Locate the cell with the specified text and output its (x, y) center coordinate. 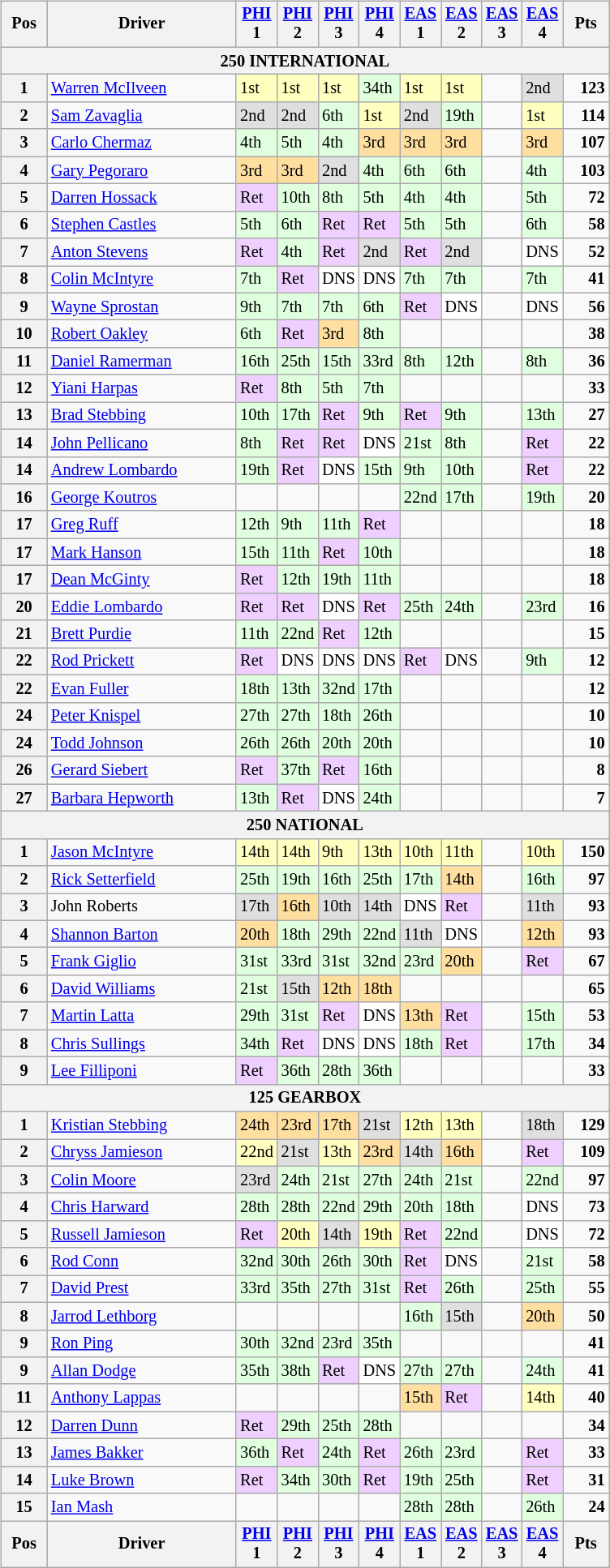
Greg Ruff (141, 525)
31 (586, 1480)
Peter Knispel (141, 716)
Rod Conn (141, 1262)
Dean McGinty (141, 580)
150 (586, 852)
250 INTERNATIONAL (305, 61)
38th (298, 1371)
Frank Giglio (141, 962)
Rod Prickett (141, 662)
26 (24, 770)
Anton Stevens (141, 252)
38 (586, 334)
Chris Harward (141, 1207)
40 (586, 1398)
Gerard Siebert (141, 770)
Anthony Lappas (141, 1398)
Luke Brown (141, 1480)
John Roberts (141, 907)
Andrew Lombardo (141, 470)
Ron Ping (141, 1343)
109 (586, 1153)
129 (586, 1125)
David Prest (141, 1289)
Daniel Ramerman (141, 362)
Darren Hossack (141, 198)
250 NATIONAL (305, 825)
Stephen Castles (141, 225)
114 (586, 116)
123 (586, 88)
50 (586, 1316)
James Bakker (141, 1453)
Yiani Harpas (141, 388)
55 (586, 1289)
Carlo Chermaz (141, 143)
Rick Setterfield (141, 880)
Chris Sullings (141, 1043)
Barbara Hepworth (141, 798)
Brett Purdie (141, 634)
Lee Filliponi (141, 1071)
Warren McIlveen (141, 88)
52 (586, 252)
Colin McIntyre (141, 280)
Ian Mash (141, 1507)
Kristian Stebbing (141, 1125)
107 (586, 143)
Jarrod Lethborg (141, 1316)
Colin Moore (141, 1180)
Gary Pegoraro (141, 170)
Mark Hanson (141, 552)
John Pellicano (141, 443)
Sam Zavaglia (141, 116)
103 (586, 170)
Robert Oakley (141, 334)
37th (298, 770)
Shannon Barton (141, 934)
Darren Dunn (141, 1425)
21 (24, 634)
Russell Jamieson (141, 1235)
George Koutros (141, 498)
Allan Dodge (141, 1371)
36 (586, 362)
Wayne Sprostan (141, 306)
Todd Johnson (141, 743)
53 (586, 1016)
65 (586, 989)
David Williams (141, 989)
Chryss Jamieson (141, 1153)
Eddie Lombardo (141, 606)
56 (586, 306)
125 GEARBOX (305, 1098)
Martin Latta (141, 1016)
67 (586, 962)
Jason McIntyre (141, 852)
Evan Fuller (141, 688)
73 (586, 1207)
Brad Stebbing (141, 416)
